Provide the [x, y] coordinate of the cell's center where the given text is located.  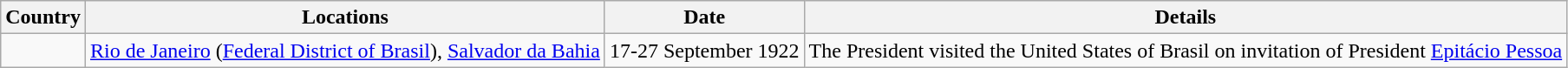
Details [1186, 17]
Rio de Janeiro (Federal District of Brasil), Salvador da Bahia [345, 51]
The President visited the United States of Brasil on invitation of President Epitácio Pessoa [1186, 51]
Locations [345, 17]
Country [43, 17]
Date [704, 17]
17-27 September 1922 [704, 51]
